Pinpoint the cell where the given text exists, returning its (x, y) midpoint coordinate. 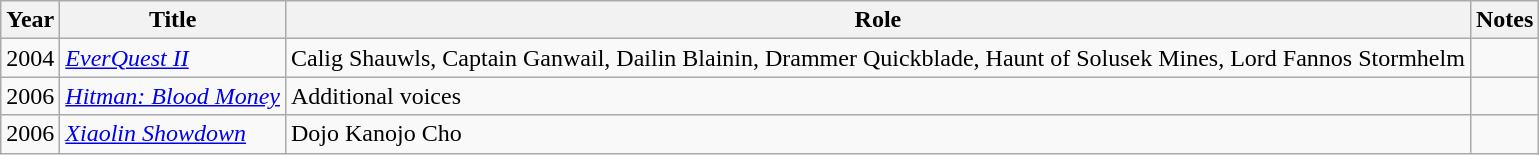
Year (30, 20)
Calig Shauwls, Captain Ganwail, Dailin Blainin, Drammer Quickblade, Haunt of Solusek Mines, Lord Fannos Stormhelm (878, 58)
EverQuest II (173, 58)
Xiaolin Showdown (173, 134)
Notes (1504, 20)
Dojo Kanojo Cho (878, 134)
Additional voices (878, 96)
Hitman: Blood Money (173, 96)
Role (878, 20)
2004 (30, 58)
Title (173, 20)
